For the text-containing cell, return its midpoint in (x, y) coordinate format. 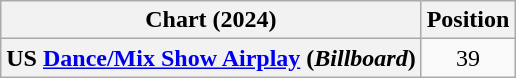
Position (468, 20)
Chart (2024) (211, 20)
39 (468, 58)
US Dance/Mix Show Airplay (Billboard) (211, 58)
